Find where the given text appears and provide that cell's center as (x, y) coordinate. 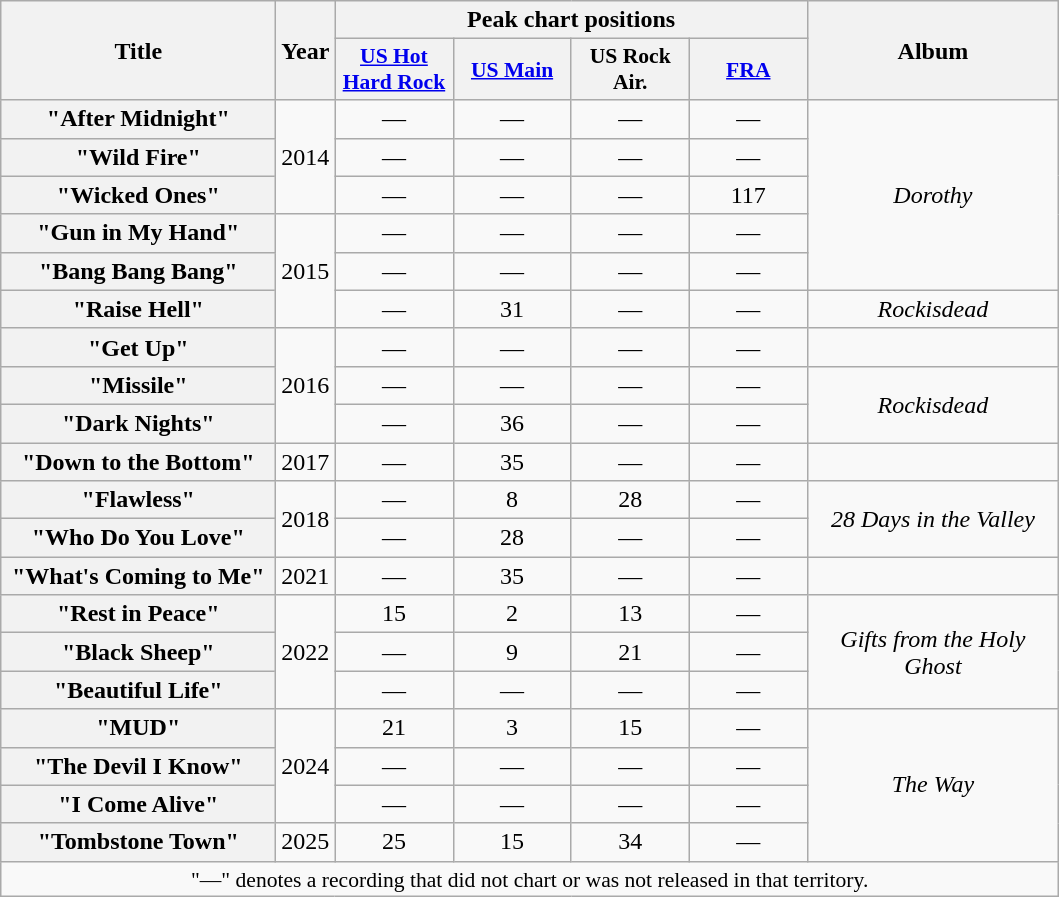
"After Midnight" (138, 119)
117 (748, 195)
"Bang Bang Bang" (138, 271)
The Way (932, 785)
2022 (306, 652)
2024 (306, 766)
"Who Do You Love" (138, 538)
US Main (512, 70)
9 (512, 652)
"Missile" (138, 385)
2018 (306, 519)
34 (630, 842)
"Down to the Bottom" (138, 461)
US Hot Hard Rock (394, 70)
Gifts from the Holy Ghost (932, 652)
"—" denotes a recording that did not chart or was not released in that territory. (530, 879)
3 (512, 728)
2014 (306, 157)
"Rest in Peace" (138, 614)
13 (630, 614)
2015 (306, 271)
2025 (306, 842)
"MUD" (138, 728)
25 (394, 842)
"Tombstone Town" (138, 842)
36 (512, 423)
"Gun in My Hand" (138, 233)
"The Devil I Know" (138, 766)
FRA (748, 70)
28 Days in the Valley (932, 519)
"Beautiful Life" (138, 690)
8 (512, 500)
2 (512, 614)
"Raise Hell" (138, 309)
"Flawless" (138, 500)
Peak chart positions (571, 20)
"Wild Fire" (138, 157)
Album (932, 50)
US Rock Air. (630, 70)
"Wicked Ones" (138, 195)
"Get Up" (138, 347)
2017 (306, 461)
Year (306, 50)
"What's Coming to Me" (138, 576)
2016 (306, 385)
31 (512, 309)
"Dark Nights" (138, 423)
"Black Sheep" (138, 652)
"I Come Alive" (138, 804)
Title (138, 50)
Dorothy (932, 195)
2021 (306, 576)
